Return (X, Y) of the center of cell containing provided text 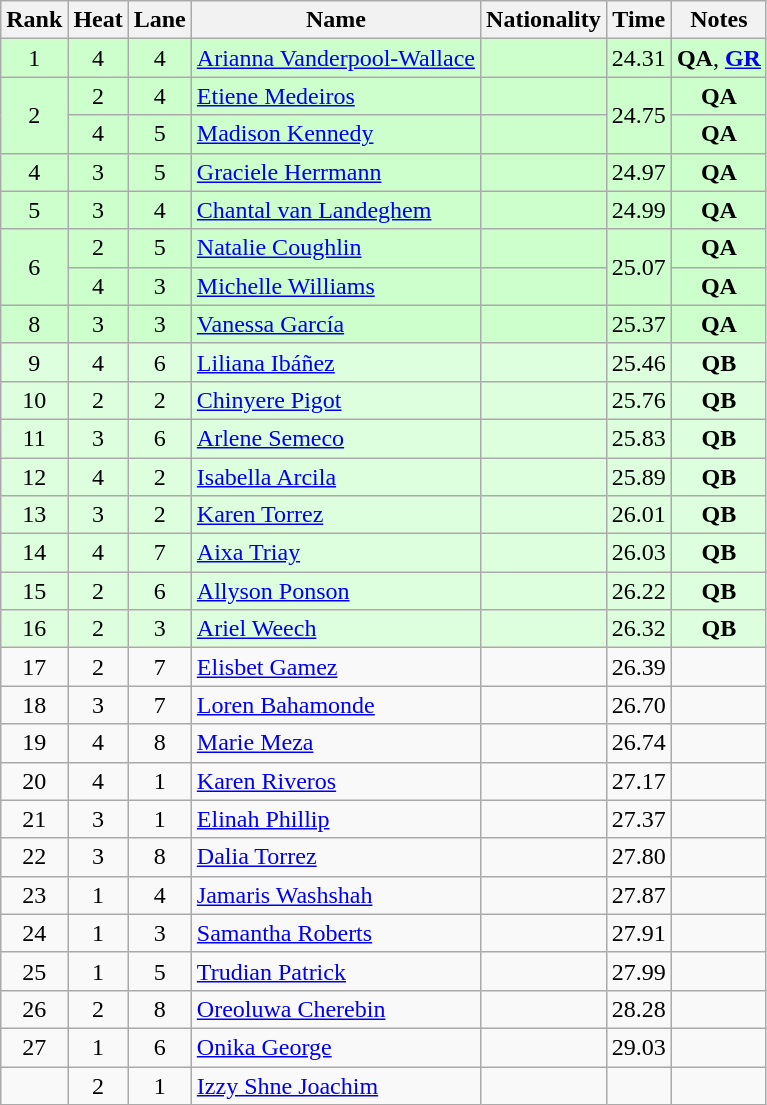
13 (34, 515)
Isabella Arcila (336, 477)
Ariel Weech (336, 629)
14 (34, 553)
Chinyere Pigot (336, 400)
27.37 (638, 819)
27.87 (638, 895)
Heat (98, 20)
25.83 (638, 438)
Natalie Coughlin (336, 248)
26.03 (638, 553)
Graciele Herrmann (336, 172)
18 (34, 705)
Chantal van Landeghem (336, 210)
27.91 (638, 933)
12 (34, 477)
Arianna Vanderpool-Wallace (336, 58)
Marie Meza (336, 743)
25.89 (638, 477)
16 (34, 629)
Etiene Medeiros (336, 96)
Trudian Patrick (336, 971)
26.01 (638, 515)
24.99 (638, 210)
Michelle Williams (336, 286)
26 (34, 1009)
Elisbet Gamez (336, 667)
25.76 (638, 400)
26.22 (638, 591)
Madison Kennedy (336, 134)
24.31 (638, 58)
27.80 (638, 857)
Izzy Shne Joachim (336, 1085)
Allyson Ponson (336, 591)
Karen Riveros (336, 781)
26.74 (638, 743)
Vanessa García (336, 324)
24.97 (638, 172)
11 (34, 438)
15 (34, 591)
25.07 (638, 267)
25 (34, 971)
27.99 (638, 971)
19 (34, 743)
26.70 (638, 705)
Time (638, 20)
Dalia Torrez (336, 857)
Liliana Ibáñez (336, 362)
Karen Torrez (336, 515)
26.39 (638, 667)
29.03 (638, 1047)
24.75 (638, 115)
23 (34, 895)
Name (336, 20)
21 (34, 819)
28.28 (638, 1009)
25.46 (638, 362)
Nationality (544, 20)
Elinah Phillip (336, 819)
Oreoluwa Cherebin (336, 1009)
Arlene Semeco (336, 438)
9 (34, 362)
Lane (160, 20)
22 (34, 857)
Jamaris Washshah (336, 895)
Notes (718, 20)
10 (34, 400)
20 (34, 781)
Rank (34, 20)
QA, GR (718, 58)
27 (34, 1047)
27.17 (638, 781)
25.37 (638, 324)
Loren Bahamonde (336, 705)
24 (34, 933)
Aixa Triay (336, 553)
Onika George (336, 1047)
Samantha Roberts (336, 933)
26.32 (638, 629)
17 (34, 667)
